Extract the (X, Y) coordinate from the center of the cell holding the provided text.  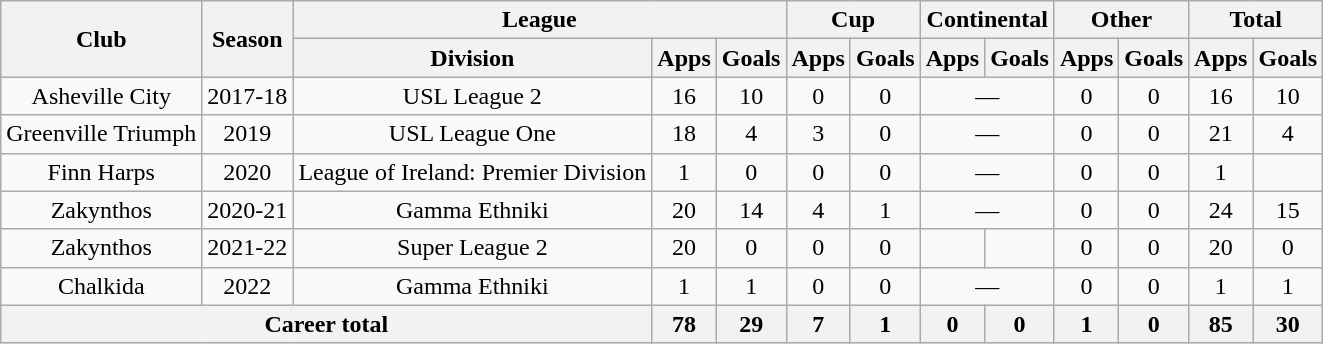
24 (1221, 210)
14 (751, 210)
USL League One (472, 134)
29 (751, 324)
2020 (248, 172)
Other (1121, 20)
2022 (248, 286)
78 (684, 324)
15 (1288, 210)
Super League 2 (472, 248)
Club (102, 39)
2021-22 (248, 248)
21 (1221, 134)
2019 (248, 134)
Total (1256, 20)
85 (1221, 324)
Division (472, 58)
Greenville Triumph (102, 134)
Season (248, 39)
30 (1288, 324)
Asheville City (102, 96)
Finn Harps (102, 172)
Cup (853, 20)
Continental (987, 20)
2020-21 (248, 210)
USL League 2 (472, 96)
Career total (326, 324)
League of Ireland: Premier Division (472, 172)
Chalkida (102, 286)
18 (684, 134)
3 (818, 134)
2017-18 (248, 96)
7 (818, 324)
League (540, 20)
